Determine the [x, y] coordinate at the center of the cell enclosing the given text.  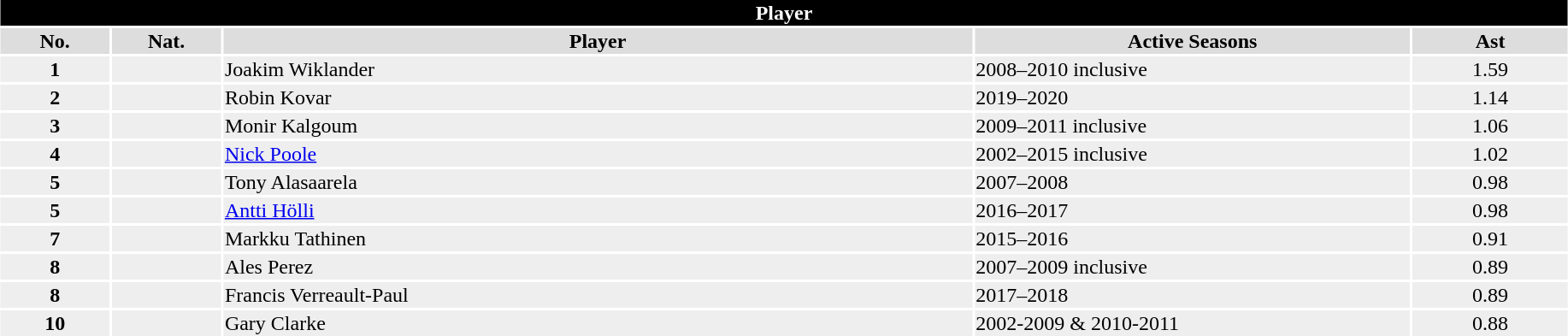
Francis Verreault-Paul [597, 295]
1.14 [1491, 97]
1.59 [1491, 69]
2002–2015 inclusive [1193, 154]
10 [55, 323]
2008–2010 inclusive [1193, 69]
Tony Alasaarela [597, 182]
2 [55, 97]
2016–2017 [1193, 210]
1.06 [1491, 126]
Antti Hölli [597, 210]
1.02 [1491, 154]
No. [55, 41]
2007–2008 [1193, 182]
4 [55, 154]
Nick Poole [597, 154]
Ast [1491, 41]
2007–2009 inclusive [1193, 267]
0.88 [1491, 323]
Nat. [166, 41]
2019–2020 [1193, 97]
Monir Kalgoum [597, 126]
2002-2009 & 2010-2011 [1193, 323]
Active Seasons [1193, 41]
2015–2016 [1193, 239]
Gary Clarke [597, 323]
2009–2011 inclusive [1193, 126]
1 [55, 69]
2017–2018 [1193, 295]
Markku Tathinen [597, 239]
0.91 [1491, 239]
Ales Perez [597, 267]
Joakim Wiklander [597, 69]
7 [55, 239]
Robin Kovar [597, 97]
3 [55, 126]
